Extract the [X, Y] coordinate from the center of the cell holding the provided text.  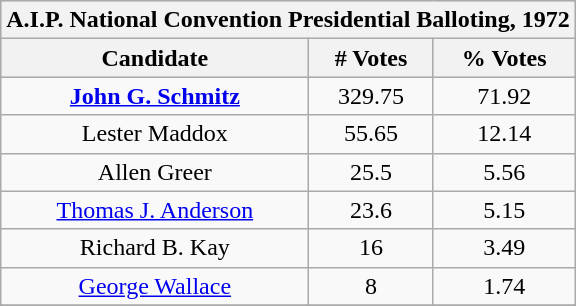
71.92 [504, 96]
3.49 [504, 248]
23.6 [371, 210]
Candidate [155, 58]
Richard B. Kay [155, 248]
George Wallace [155, 286]
55.65 [371, 134]
John G. Schmitz [155, 96]
5.56 [504, 172]
25.5 [371, 172]
12.14 [504, 134]
5.15 [504, 210]
329.75 [371, 96]
% Votes [504, 58]
# Votes [371, 58]
16 [371, 248]
Allen Greer [155, 172]
Lester Maddox [155, 134]
8 [371, 286]
Thomas J. Anderson [155, 210]
A.I.P. National Convention Presidential Balloting, 1972 [288, 20]
1.74 [504, 286]
